Return [X, Y] of the center of cell containing provided text 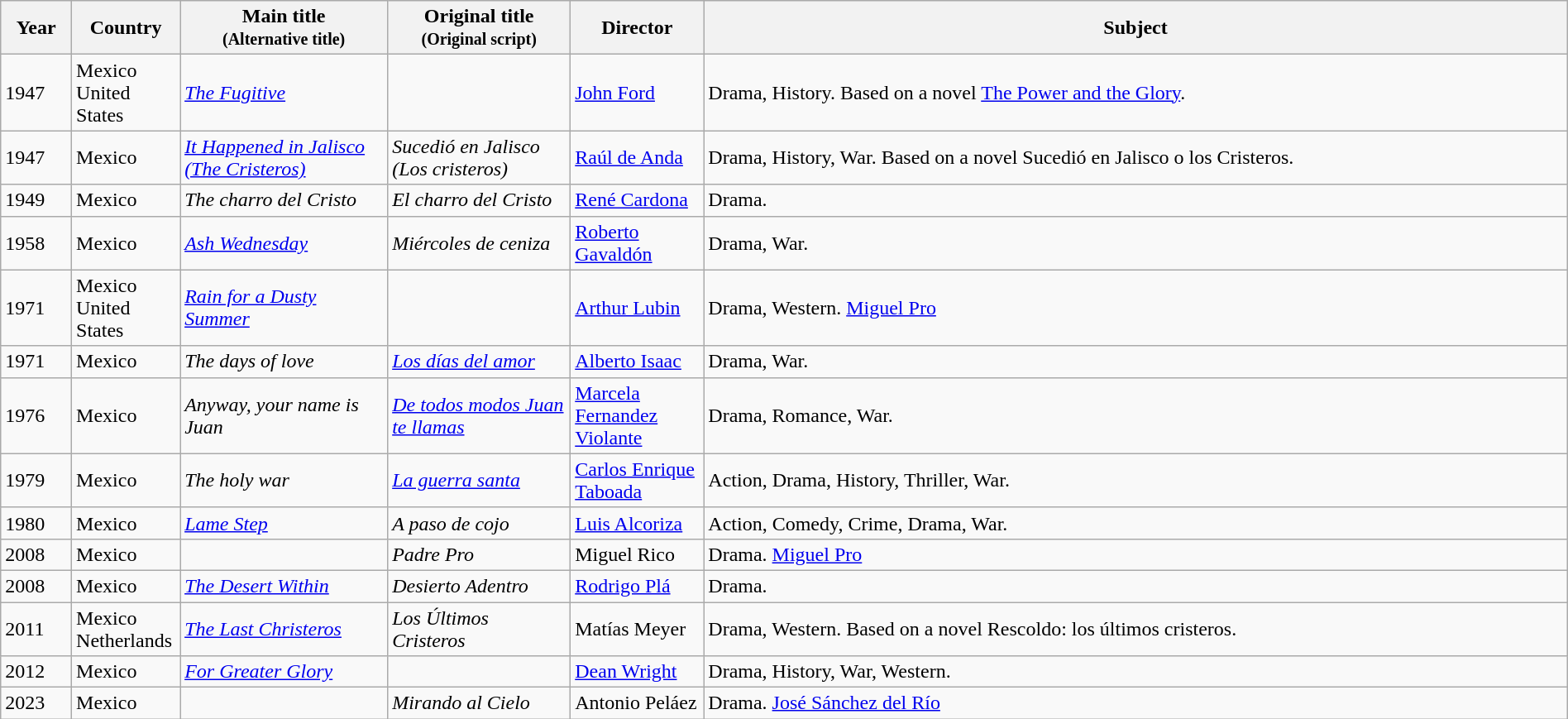
2011 [36, 629]
Mirando al Cielo [480, 703]
The days of love [284, 362]
Director [637, 28]
Dean Wright [637, 672]
Miguel Rico [637, 554]
Drama, Western. Based on a novel Rescoldo: los últimos cristeros. [1135, 629]
Action, Drama, History, Thriller, War. [1135, 480]
Lame Step [284, 523]
The Desert Within [284, 586]
Drama, History. Based on a novel The Power and the Glory. [1135, 93]
1958 [36, 243]
Alberto Isaac [637, 362]
Matías Meyer [637, 629]
Drama, History, War, Western. [1135, 672]
La guerra santa [480, 480]
Rodrigo Plá [637, 586]
Action, Comedy, Crime, Drama, War. [1135, 523]
Padre Pro [480, 554]
Drama. Miguel Pro [1135, 554]
Main title(Alternative title) [284, 28]
Luis Alcoriza [637, 523]
It Happened in Jalisco (The Cristeros) [284, 157]
Drama, Western. Miguel Pro [1135, 308]
Miércoles de ceniza [480, 243]
Arthur Lubin [637, 308]
Carlos Enrique Taboada [637, 480]
1980 [36, 523]
John Ford [637, 93]
Drama. José Sánchez del Río [1135, 703]
1979 [36, 480]
Los Últimos Cristeros [480, 629]
Subject [1135, 28]
Desierto Adentro [480, 586]
Sucedió en Jalisco (Los cristeros) [480, 157]
Rain for a Dusty Summer [284, 308]
1949 [36, 200]
A paso de cojo [480, 523]
The holy war [284, 480]
Los días del amor [480, 362]
MexicoNetherlands [126, 629]
Drama, History, War. Based on a novel Sucedió en Jalisco o los Cristeros. [1135, 157]
Country [126, 28]
The Fugitive [284, 93]
The Last Christeros [284, 629]
Antonio Peláez [637, 703]
Raúl de Anda [637, 157]
De todos modos Juan te llamas [480, 415]
1976 [36, 415]
2023 [36, 703]
Roberto Gavaldón [637, 243]
Original title(Original script) [480, 28]
Marcela Fernandez Violante [637, 415]
The charro del Cristo [284, 200]
For Greater Glory [284, 672]
René Cardona [637, 200]
Anyway, your name is Juan [284, 415]
Drama, Romance, War. [1135, 415]
2012 [36, 672]
Year [36, 28]
Ash Wednesday [284, 243]
El charro del Cristo [480, 200]
